Determine the [x, y] coordinate at the center of the cell enclosing the given text.  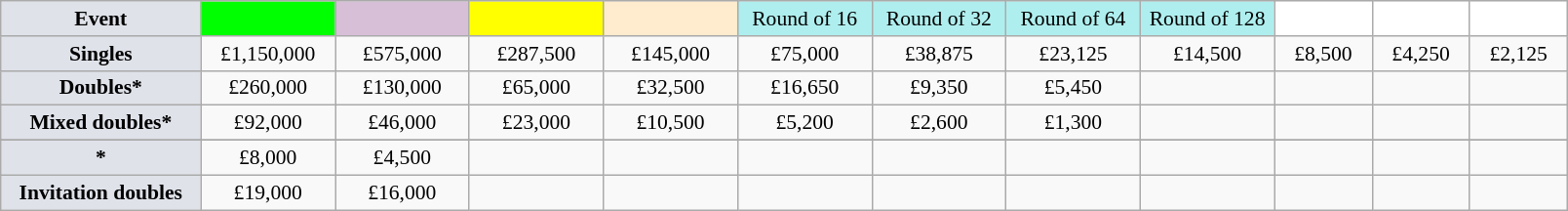
Singles [101, 54]
£8,000 [268, 158]
£130,000 [403, 88]
£32,500 [671, 88]
£1,150,000 [268, 54]
* [101, 158]
£19,000 [268, 192]
£8,500 [1323, 54]
£145,000 [671, 54]
Mixed doubles* [101, 123]
£5,200 [804, 123]
£38,875 [939, 54]
£92,000 [268, 123]
£575,000 [403, 54]
£23,000 [536, 123]
Doubles* [101, 88]
£260,000 [268, 88]
Round of 16 [804, 19]
£65,000 [536, 88]
£9,350 [939, 88]
£16,000 [403, 192]
Round of 128 [1207, 19]
£46,000 [403, 123]
£2,600 [939, 123]
Round of 32 [939, 19]
£16,650 [804, 88]
£10,500 [671, 123]
£1,300 [1074, 123]
Event [101, 19]
£287,500 [536, 54]
£14,500 [1207, 54]
£4,250 [1421, 54]
£5,450 [1074, 88]
£75,000 [804, 54]
£2,125 [1518, 54]
£4,500 [403, 158]
Round of 64 [1074, 19]
Invitation doubles [101, 192]
£23,125 [1074, 54]
